For the text-containing cell, return its midpoint in [X, Y] coordinate format. 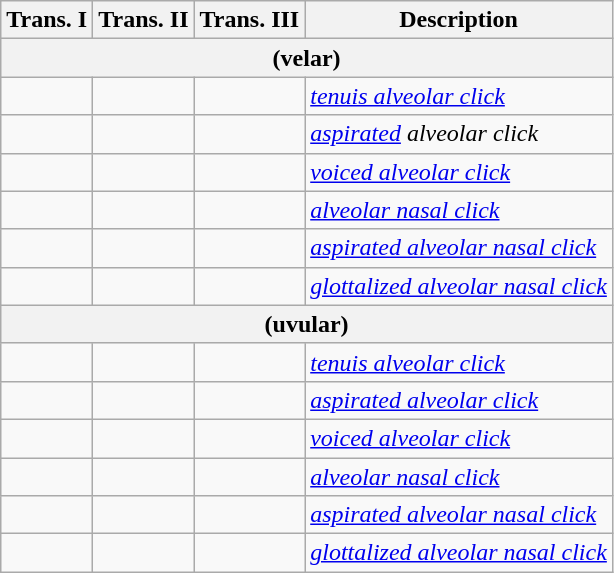
Trans. III [250, 20]
(velar) [307, 58]
Trans. I [47, 20]
Trans. II [144, 20]
(uvular) [307, 324]
Description [459, 20]
